Determine the [X, Y] coordinate at the center of the cell enclosing the given text.  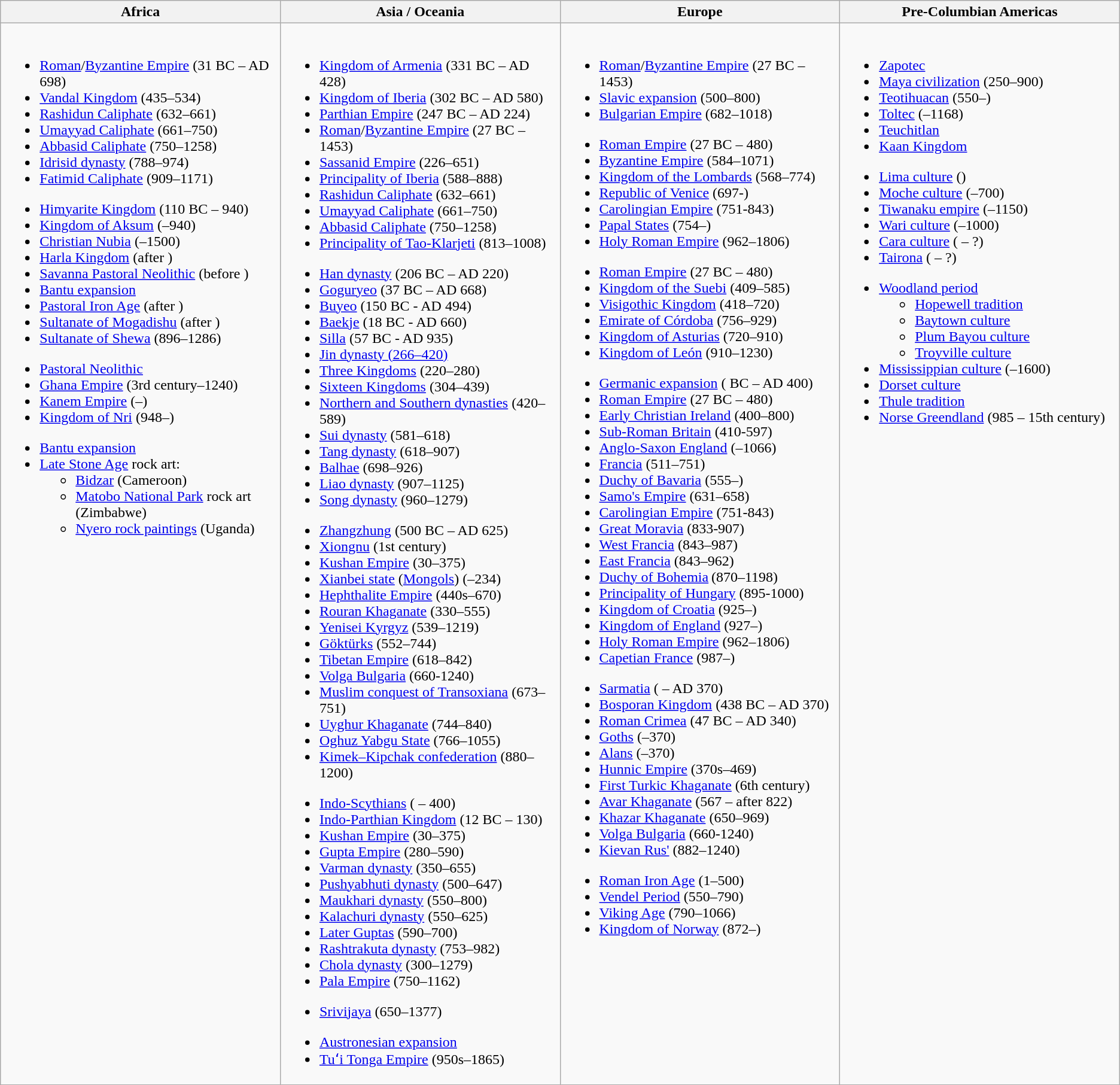
Pre-Columbian Americas [980, 12]
Europe [700, 12]
Africa [141, 12]
Asia / Oceania [420, 12]
